From the cell containing the given text, extract its center point as (X, Y) coordinate. 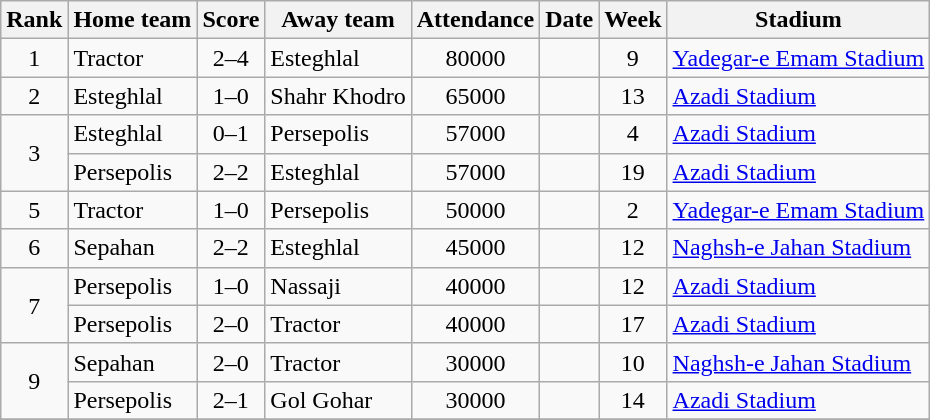
Gol Gohar (338, 400)
7 (34, 305)
4 (633, 134)
Stadium (798, 20)
50000 (475, 210)
5 (34, 210)
3 (34, 153)
45000 (475, 248)
6 (34, 248)
2–4 (231, 58)
14 (633, 400)
65000 (475, 96)
0–1 (231, 134)
2–1 (231, 400)
10 (633, 362)
Away team (338, 20)
80000 (475, 58)
1 (34, 58)
Home team (132, 20)
Shahr Khodro (338, 96)
Attendance (475, 20)
Nassaji (338, 286)
19 (633, 172)
17 (633, 324)
Date (570, 20)
13 (633, 96)
Week (633, 20)
Score (231, 20)
Rank (34, 20)
